Detect which cell encompasses the target text, then output its [X, Y] center coordinate. 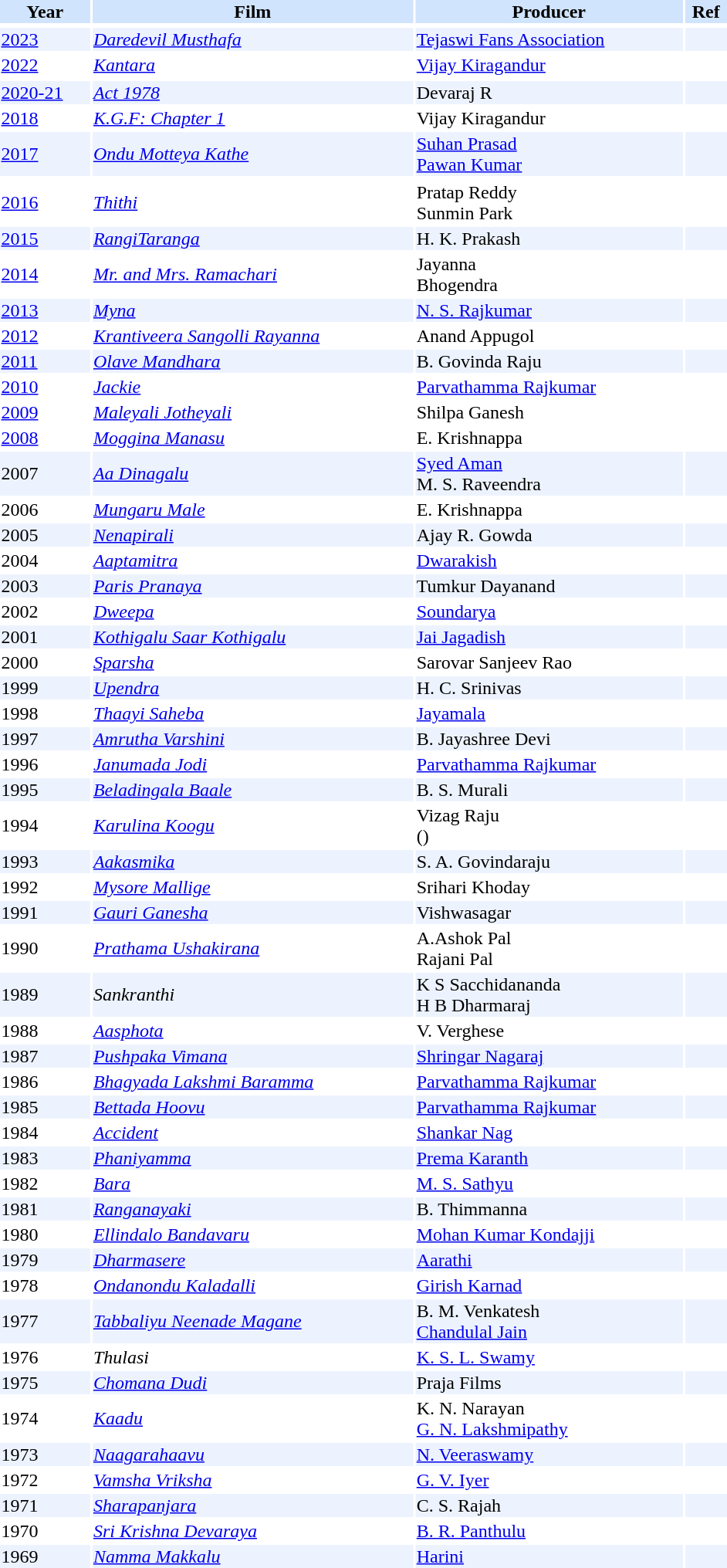
Thithi [252, 202]
1976 [45, 1357]
Olave Mandhara [252, 361]
Aarathi [549, 1260]
Aakasmika [252, 862]
RangiTaranga [252, 239]
Year [45, 12]
2006 [45, 510]
N. S. Rajkumar [549, 310]
Krantiveera Sangolli Rayanna [252, 336]
1981 [45, 1209]
1990 [45, 948]
2017 [45, 154]
1995 [45, 790]
Myna [252, 310]
1983 [45, 1158]
K S SacchidanandaH B Dharmaraj [549, 994]
Phaniyamma [252, 1158]
2009 [45, 412]
Pushpaka Vimana [252, 1056]
Tabbaliyu Neenade Magane [252, 1322]
Thaayi Saheba [252, 713]
1982 [45, 1184]
2000 [45, 662]
1977 [45, 1322]
Daredevil Musthafa [252, 39]
1997 [45, 739]
Prathama Ushakirana [252, 948]
2022 [45, 65]
1980 [45, 1234]
2008 [45, 438]
Beladingala Baale [252, 790]
B. S. Murali [549, 790]
K. N. NarayanG. N. Lakshmipathy [549, 1419]
Thulasi [252, 1357]
Shankar Nag [549, 1133]
Film [252, 12]
Accident [252, 1133]
Anand Appugol [549, 336]
Shringar Nagaraj [549, 1056]
Devaraj R [549, 93]
Prema Karanth [549, 1158]
Mr. and Mrs. Ramachari [252, 275]
Dharmasere [252, 1260]
K. S. L. Swamy [549, 1357]
A.Ashok Pal Rajani Pal [549, 948]
1971 [45, 1505]
Paris Pranaya [252, 586]
Nenapirali [252, 535]
2018 [45, 118]
Sarovar Sanjeev Rao [549, 662]
Producer [549, 12]
Aasphota [252, 1031]
Sankranthi [252, 994]
Vizag Raju() [549, 826]
Moggina Manasu [252, 438]
2001 [45, 637]
1989 [45, 994]
Mysore Mallige [252, 887]
1987 [45, 1056]
Tejaswi Fans Association [549, 39]
1978 [45, 1285]
Amrutha Varshini [252, 739]
V. Verghese [549, 1031]
Gauri Ganesha [252, 913]
1993 [45, 862]
1970 [45, 1531]
G. V. Iyer [549, 1480]
2002 [45, 611]
Kaadu [252, 1419]
M. S. Sathyu [549, 1184]
1974 [45, 1419]
Ondu Motteya Kathe [252, 154]
Ref [705, 12]
Soundarya [549, 611]
Vamsha Vriksha [252, 1480]
2011 [45, 361]
1979 [45, 1260]
N. Veeraswamy [549, 1455]
2007 [45, 474]
B. Jayashree Devi [549, 739]
Karulina Koogu [252, 826]
2013 [45, 310]
2005 [45, 535]
JayannaBhogendra [549, 275]
Act 1978 [252, 93]
Naagarahaavu [252, 1455]
Shilpa Ganesh [549, 412]
2012 [45, 336]
B. Govinda Raju [549, 361]
Janumada Jodi [252, 764]
1975 [45, 1383]
Vishwasagar [549, 913]
Pratap ReddySunmin Park [549, 202]
1973 [45, 1455]
Syed AmanM. S. Raveendra [549, 474]
1986 [45, 1082]
2004 [45, 560]
Girish Karnad [549, 1285]
Sri Krishna Devaraya [252, 1531]
Dwarakish [549, 560]
Jackie [252, 387]
Ranganayaki [252, 1209]
B. M. VenkateshChandulal Jain [549, 1322]
1992 [45, 887]
Ajay R. Gowda [549, 535]
1991 [45, 913]
Mohan Kumar Kondajji [549, 1234]
Harini [549, 1556]
Jai Jagadish [549, 637]
Aa Dinagalu [252, 474]
Bara [252, 1184]
1969 [45, 1556]
S. A. Govindaraju [549, 862]
C. S. Rajah [549, 1505]
Praja Films [549, 1383]
1984 [45, 1133]
K.G.F: Chapter 1 [252, 118]
Bhagyada Lakshmi Baramma [252, 1082]
Dweepa [252, 611]
Bettada Hoovu [252, 1107]
1985 [45, 1107]
2010 [45, 387]
Sharapanjara [252, 1505]
B. Thimmanna [549, 1209]
Kothigalu Saar Kothigalu [252, 637]
1996 [45, 764]
Jayamala [549, 713]
Ellindalo Bandavaru [252, 1234]
2015 [45, 239]
2014 [45, 275]
H. C. Srinivas [549, 688]
Srihari Khoday [549, 887]
Upendra [252, 688]
1972 [45, 1480]
Suhan PrasadPawan Kumar [549, 154]
2003 [45, 586]
H. K. Prakash [549, 239]
Chomana Dudi [252, 1383]
Namma Makkalu [252, 1556]
1988 [45, 1031]
Sparsha [252, 662]
Maleyali Jotheyali [252, 412]
Ondanondu Kaladalli [252, 1285]
Kantara [252, 65]
B. R. Panthulu [549, 1531]
1998 [45, 713]
1999 [45, 688]
2023 [45, 39]
1994 [45, 826]
Tumkur Dayanand [549, 586]
Mungaru Male [252, 510]
Aaptamitra [252, 560]
2020-21 [45, 93]
2016 [45, 202]
